From the cell containing the given text, extract its center point as [x, y] coordinate. 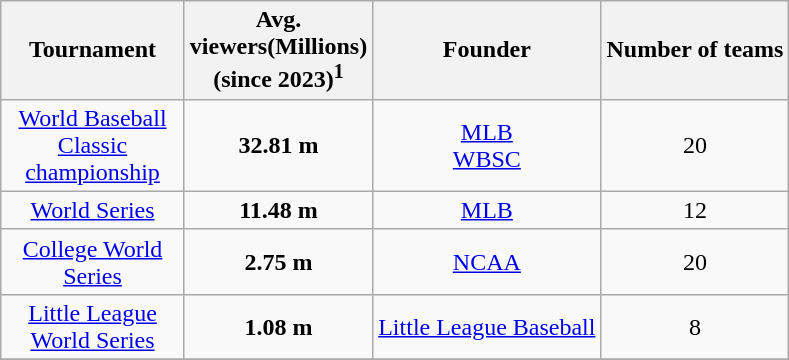
12 [695, 210]
32.81 m [278, 145]
11.48 m [278, 210]
1.08 m [278, 326]
Number of teams [695, 50]
Avg. viewers(Millions) (since 2023)1 [278, 50]
World Series [93, 210]
College World Series [93, 262]
MLB [487, 210]
Founder [487, 50]
Tournament [93, 50]
2.75 m [278, 262]
Little League World Series [93, 326]
NCAA [487, 262]
World Baseball Classic championship [93, 145]
8 [695, 326]
Little League Baseball [487, 326]
MLBWBSC [487, 145]
